Detect which cell encompasses the target text, then output its [x, y] center coordinate. 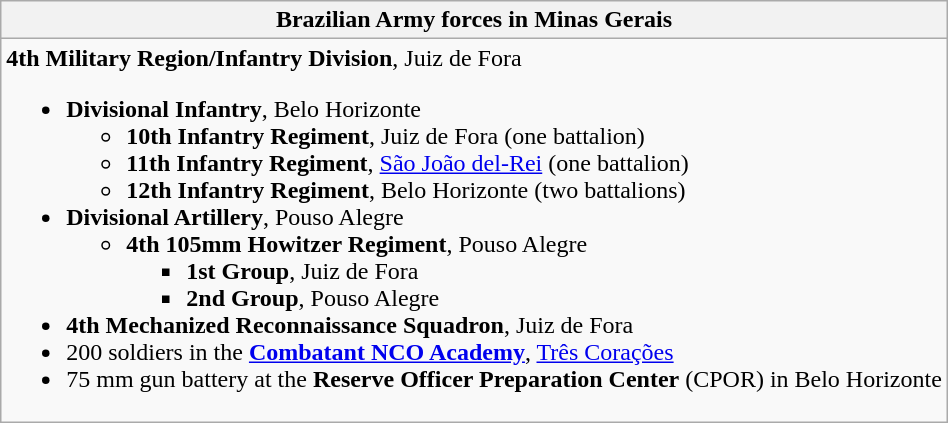
Brazilian Army forces in Minas Gerais [474, 20]
